From the cell containing the given text, extract its center point as (x, y) coordinate. 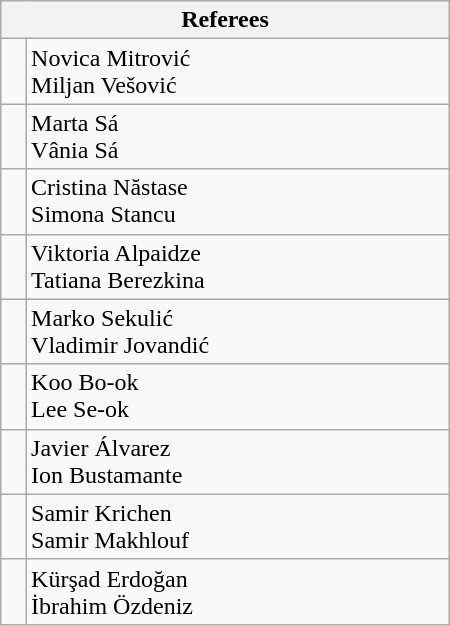
Marko SekulićVladimir Jovandić (238, 332)
Marta SáVânia Sá (238, 136)
Referees (225, 20)
Cristina NăstaseSimona Stancu (238, 202)
Viktoria AlpaidzeTatiana Berezkina (238, 266)
Koo Bo-okLee Se-ok (238, 396)
Kürşad Erdoğanİbrahim Özdeniz (238, 592)
Novica MitrovićMiljan Vešović (238, 72)
Samir KrichenSamir Makhlouf (238, 526)
Javier ÁlvarezIon Bustamante (238, 462)
